Determine the [X, Y] coordinate at the center of the cell enclosing the given text.  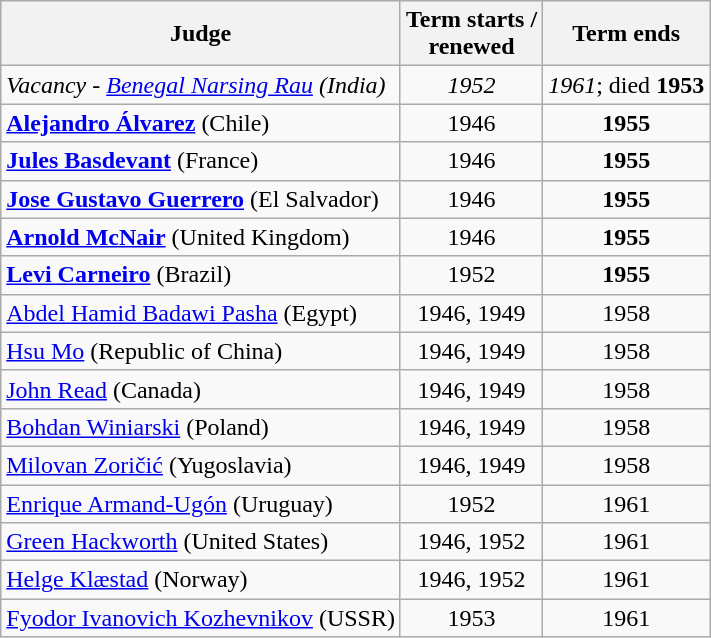
Term ends [626, 34]
1953 [471, 618]
Jose Gustavo Guerrero (El Salvador) [201, 199]
Alejandro Álvarez (Chile) [201, 123]
Milovan Zoričić (Yugoslavia) [201, 465]
Green Hackworth (United States) [201, 542]
Vacancy - Benegal Narsing Rau (India) [201, 85]
Helge Klæstad (Norway) [201, 580]
Bohdan Winiarski (Poland) [201, 427]
Jules Basdevant (France) [201, 161]
Abdel Hamid Badawi Pasha (Egypt) [201, 313]
1961; died 1953 [626, 85]
Term starts / renewed [471, 34]
Hsu Mo (Republic of China) [201, 351]
John Read (Canada) [201, 389]
Enrique Armand-Ugón (Uruguay) [201, 503]
Levi Carneiro (Brazil) [201, 275]
Judge [201, 34]
Arnold McNair (United Kingdom) [201, 237]
Fyodor Ivanovich Kozhevnikov (USSR) [201, 618]
